Determine the (x, y) coordinate at the center of the cell enclosing the given text.  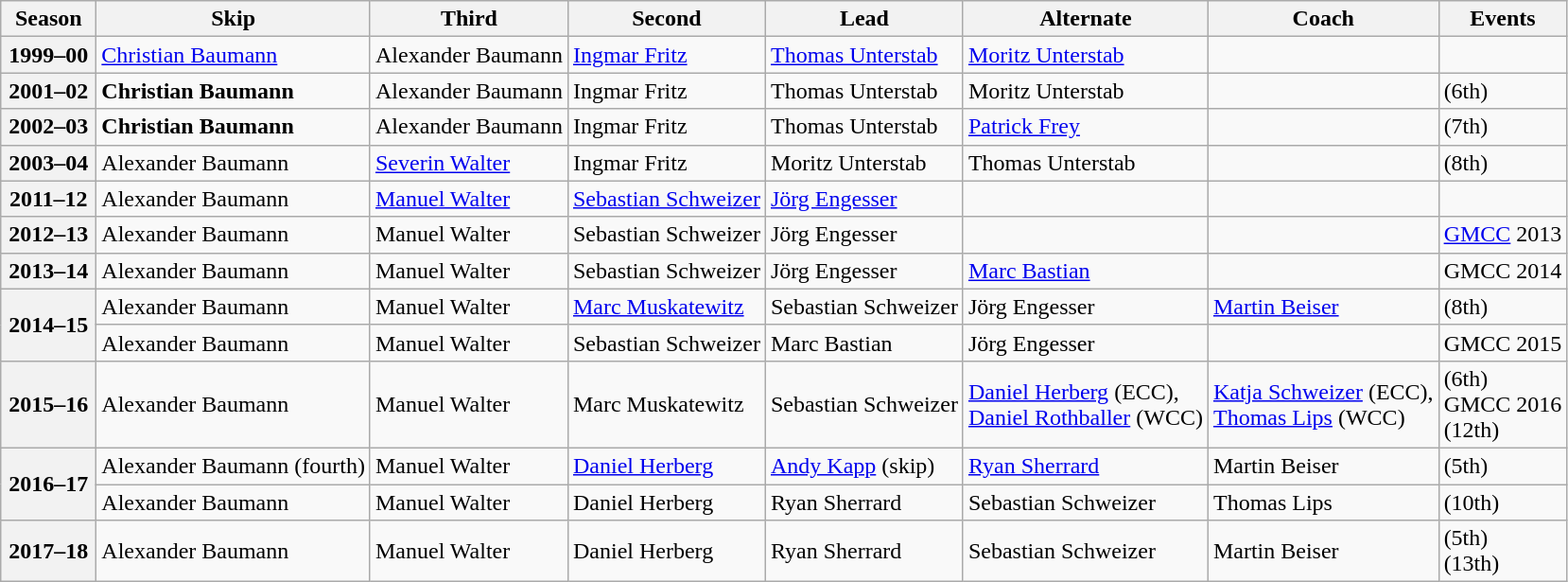
(5th) (13th) (1503, 551)
Events (1503, 19)
Alexander Baumann (fourth) (234, 466)
2012–13 (49, 235)
Patrick Frey (1086, 127)
Severin Walter (469, 163)
Thomas Lips (1323, 503)
(6th)GMCC 2016 (12th) (1503, 404)
Season (49, 19)
Second (666, 19)
Daniel Herberg (ECC),Daniel Rothballer (WCC) (1086, 404)
Third (469, 19)
(10th) (1503, 503)
(5th) (1503, 466)
2014–15 (49, 325)
GMCC 2014 (1503, 271)
Andy Kapp (skip) (864, 466)
Skip (234, 19)
GMCC 2015 (1503, 343)
2011–12 (49, 199)
Coach (1323, 19)
(7th) (1503, 127)
Lead (864, 19)
2017–18 (49, 551)
1999–00 (49, 55)
2003–04 (49, 163)
(6th) (1503, 91)
GMCC 2013 (1503, 235)
2001–02 (49, 91)
2002–03 (49, 127)
2016–17 (49, 484)
Alternate (1086, 19)
2013–14 (49, 271)
2015–16 (49, 404)
Katja Schweizer (ECC),Thomas Lips (WCC) (1323, 404)
